Find where the given text appears and provide that cell's center as [X, Y] coordinate. 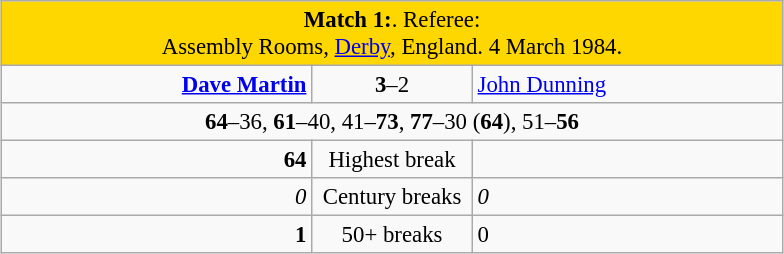
64 [156, 160]
Match 1:. Referee: Assembly Rooms, Derby, England. 4 March 1984. [392, 34]
Highest break [392, 160]
50+ breaks [392, 235]
Dave Martin [156, 85]
1 [156, 235]
3–2 [392, 85]
John Dunning [628, 85]
64–36, 61–40, 41–73, 77–30 (64), 51–56 [392, 122]
Century breaks [392, 197]
